Identify which cell holds the provided text, then report its (X, Y) central coordinate. 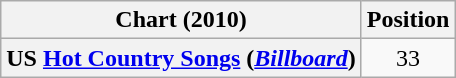
33 (408, 58)
Position (408, 20)
Chart (2010) (181, 20)
US Hot Country Songs (Billboard) (181, 58)
